Provide the (X, Y) coordinate of the cell's center where the given text is located.  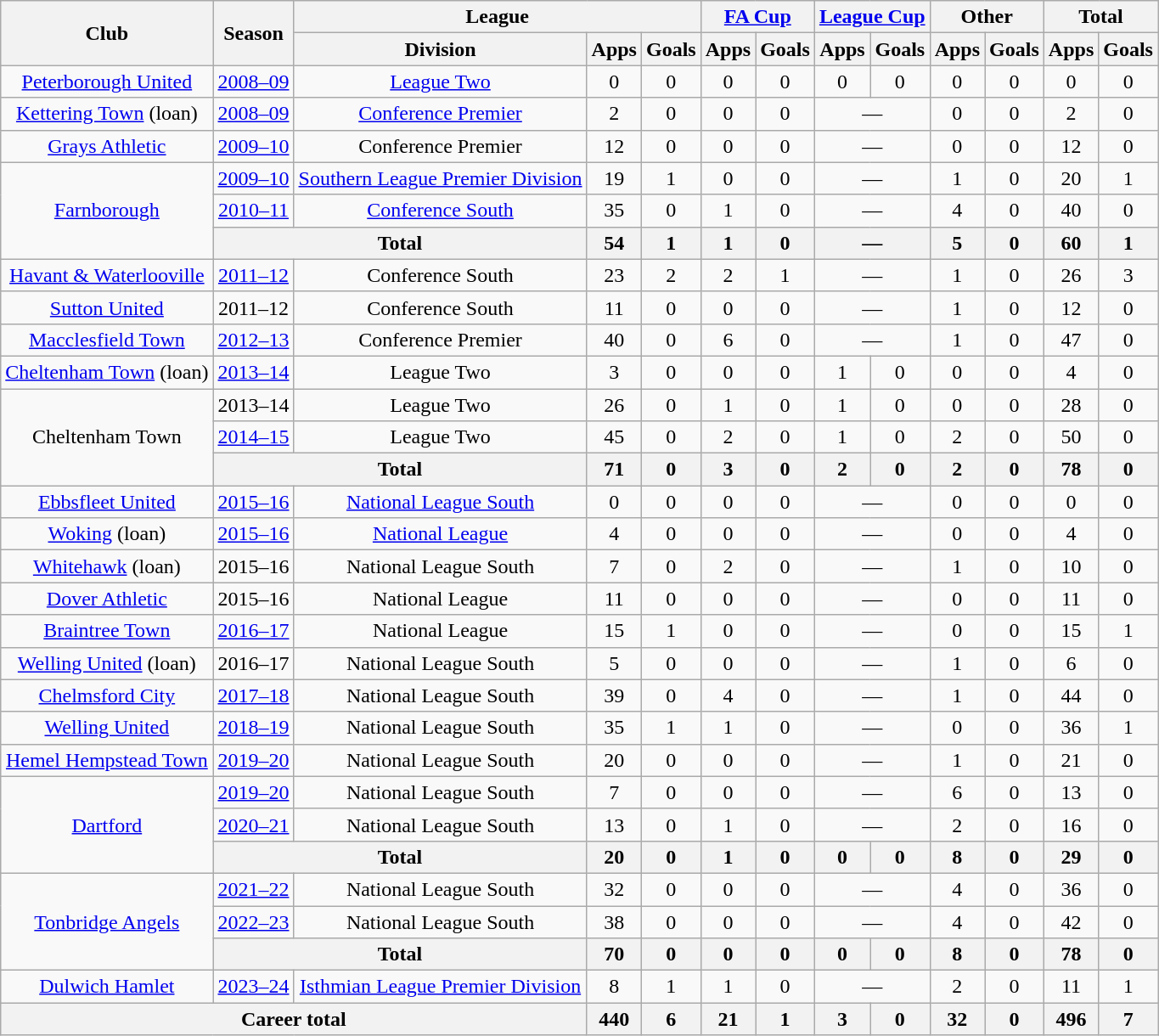
54 (614, 243)
Club (107, 33)
2021–22 (253, 889)
Southern League Premier Division (440, 178)
Dover Athletic (107, 599)
29 (1071, 857)
2012–13 (253, 340)
Career total (294, 1019)
42 (1071, 921)
Ebbsfleet United (107, 502)
Cheltenham Town (loan) (107, 372)
Tonbridge Angels (107, 921)
2020–21 (253, 825)
28 (1071, 405)
70 (614, 954)
440 (614, 1019)
2018–19 (253, 728)
60 (1071, 243)
16 (1071, 825)
2022–23 (253, 921)
Kettering Town (loan) (107, 114)
50 (1071, 437)
2023–24 (253, 987)
19 (614, 178)
47 (1071, 340)
Cheltenham Town (107, 437)
38 (614, 921)
League Cup (872, 17)
Dulwich Hamlet (107, 987)
Grays Athletic (107, 146)
2010–11 (253, 211)
Farnborough (107, 211)
Woking (loan) (107, 534)
Sutton United (107, 307)
Welling United (107, 728)
Dartford (107, 825)
2014–15 (253, 437)
2017–18 (253, 695)
Other (987, 17)
Division (440, 49)
FA Cup (757, 17)
Hemel Hempstead Town (107, 760)
Welling United (loan) (107, 663)
Season (253, 33)
League (498, 17)
44 (1071, 695)
Isthmian League Premier Division (440, 987)
71 (614, 470)
45 (614, 437)
Whitehawk (loan) (107, 566)
23 (614, 275)
496 (1071, 1019)
39 (614, 695)
Peterborough United (107, 82)
Havant & Waterlooville (107, 275)
Macclesfield Town (107, 340)
10 (1071, 566)
Chelmsford City (107, 695)
Braintree Town (107, 631)
